Locate the cell with the specified text and output its [x, y] center coordinate. 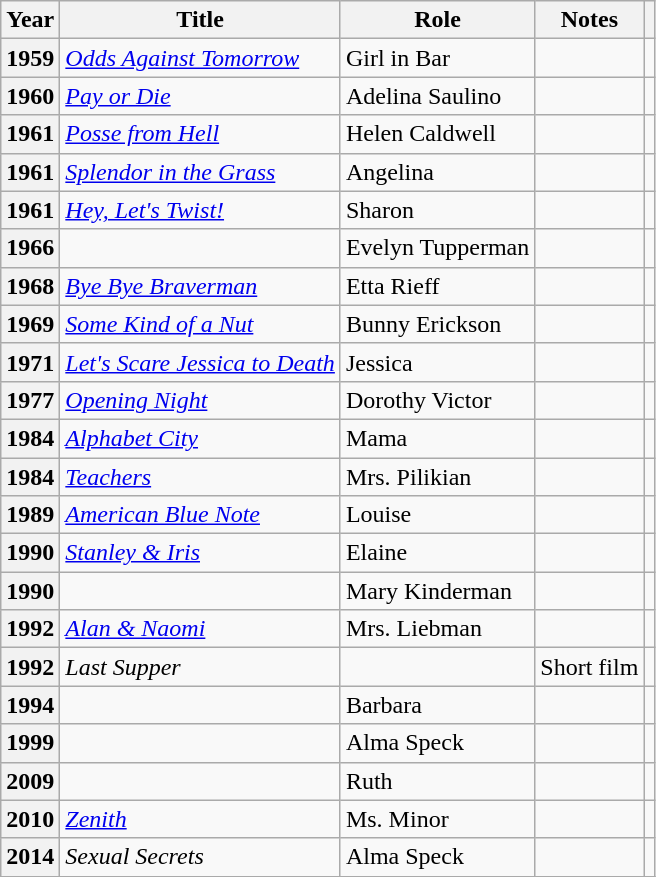
1959 [30, 58]
Adelina Saulino [437, 96]
Splendor in the Grass [200, 172]
1966 [30, 248]
Bunny Erickson [437, 324]
Jessica [437, 362]
Sharon [437, 210]
Alphabet City [200, 438]
Girl in Bar [437, 58]
1968 [30, 286]
Mary Kinderman [437, 591]
Title [200, 20]
Teachers [200, 477]
Barbara [437, 705]
Alan & Naomi [200, 629]
Odds Against Tomorrow [200, 58]
Opening Night [200, 400]
Evelyn Tupperman [437, 248]
1969 [30, 324]
Mama [437, 438]
Zenith [200, 819]
1989 [30, 515]
Last Supper [200, 667]
Stanley & Iris [200, 553]
Sexual Secrets [200, 857]
Pay or Die [200, 96]
Role [437, 20]
1960 [30, 96]
Posse from Hell [200, 134]
2014 [30, 857]
Angelina [437, 172]
Let's Scare Jessica to Death [200, 362]
Hey, Let's Twist! [200, 210]
2009 [30, 781]
Etta Rieff [437, 286]
1994 [30, 705]
Louise [437, 515]
Bye Bye Braverman [200, 286]
1999 [30, 743]
Helen Caldwell [437, 134]
2010 [30, 819]
Mrs. Pilikian [437, 477]
1971 [30, 362]
Ruth [437, 781]
Short film [590, 667]
Year [30, 20]
Elaine [437, 553]
Ms. Minor [437, 819]
Notes [590, 20]
Mrs. Liebman [437, 629]
Some Kind of a Nut [200, 324]
1977 [30, 400]
Dorothy Victor [437, 400]
American Blue Note [200, 515]
